Search for the cell housing the specified text and yield its [x, y] center coordinate. 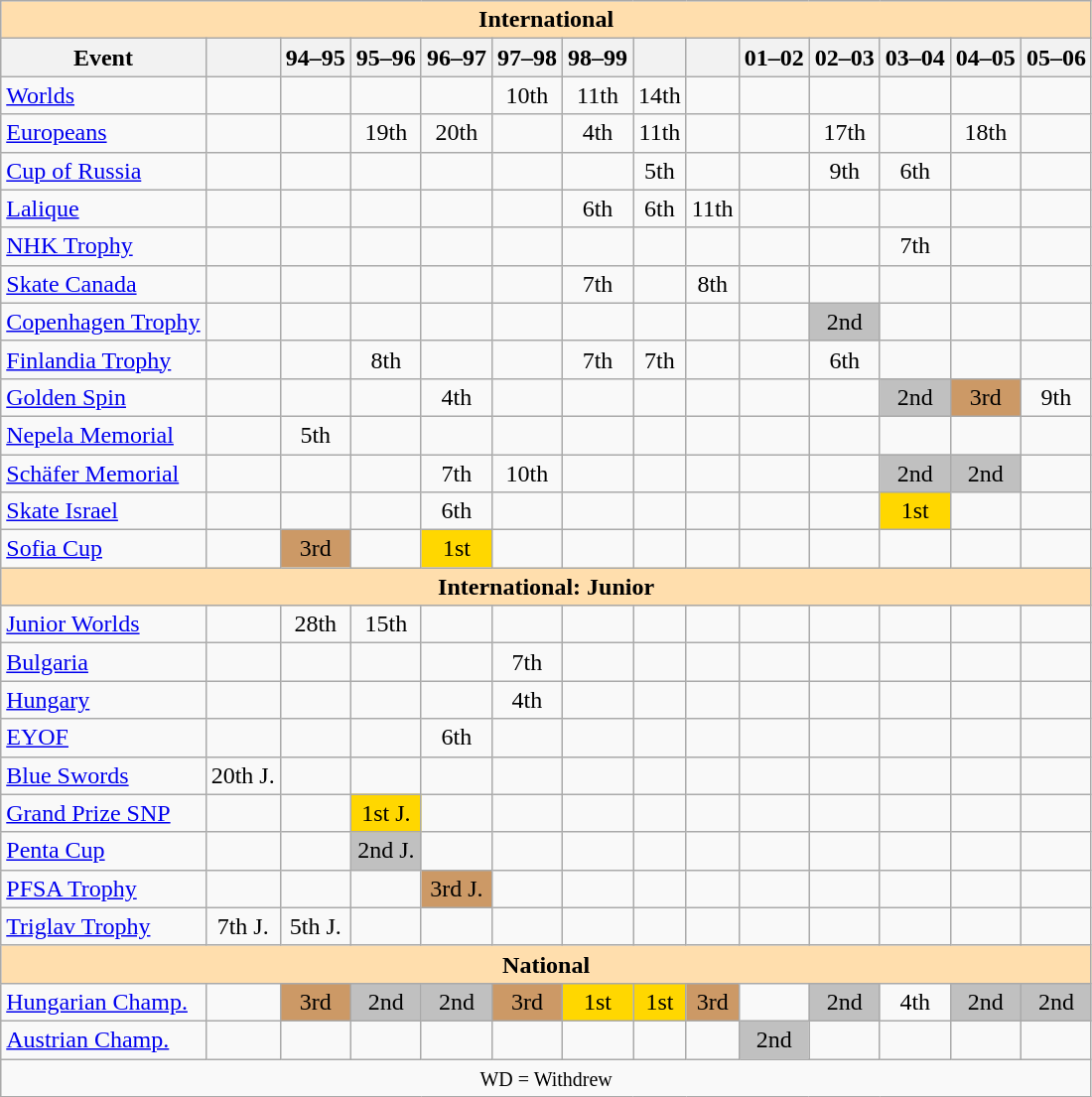
International: Junior [546, 587]
Skate Canada [103, 284]
18th [985, 133]
Europeans [103, 133]
7th J. [242, 926]
97–98 [526, 58]
Hungarian Champ. [103, 1002]
04–05 [985, 58]
98–99 [598, 58]
Worlds [103, 95]
1st J. [385, 813]
National [546, 964]
05–06 [1056, 58]
02–03 [844, 58]
3rd J. [457, 889]
Cup of Russia [103, 171]
Austrian Champ. [103, 1039]
Bulgaria [103, 662]
20th [457, 133]
15th [385, 624]
2nd J. [385, 851]
Junior Worlds [103, 624]
5th J. [316, 926]
Lalique [103, 208]
96–97 [457, 58]
Copenhagen Trophy [103, 322]
Blue Swords [103, 775]
Grand Prize SNP [103, 813]
NHK Trophy [103, 246]
19th [385, 133]
Finlandia Trophy [103, 359]
Penta Cup [103, 851]
WD = Withdrew [546, 1077]
28th [316, 624]
01–02 [774, 58]
PFSA Trophy [103, 889]
International [546, 20]
Schäfer Memorial [103, 474]
Nepela Memorial [103, 435]
95–96 [385, 58]
Triglav Trophy [103, 926]
Hungary [103, 700]
Golden Spin [103, 397]
14th [660, 95]
Skate Israel [103, 511]
20th J. [242, 775]
Event [103, 58]
EYOF [103, 738]
03–04 [915, 58]
Sofia Cup [103, 549]
17th [844, 133]
94–95 [316, 58]
